For the text-containing cell, return its midpoint in [X, Y] coordinate format. 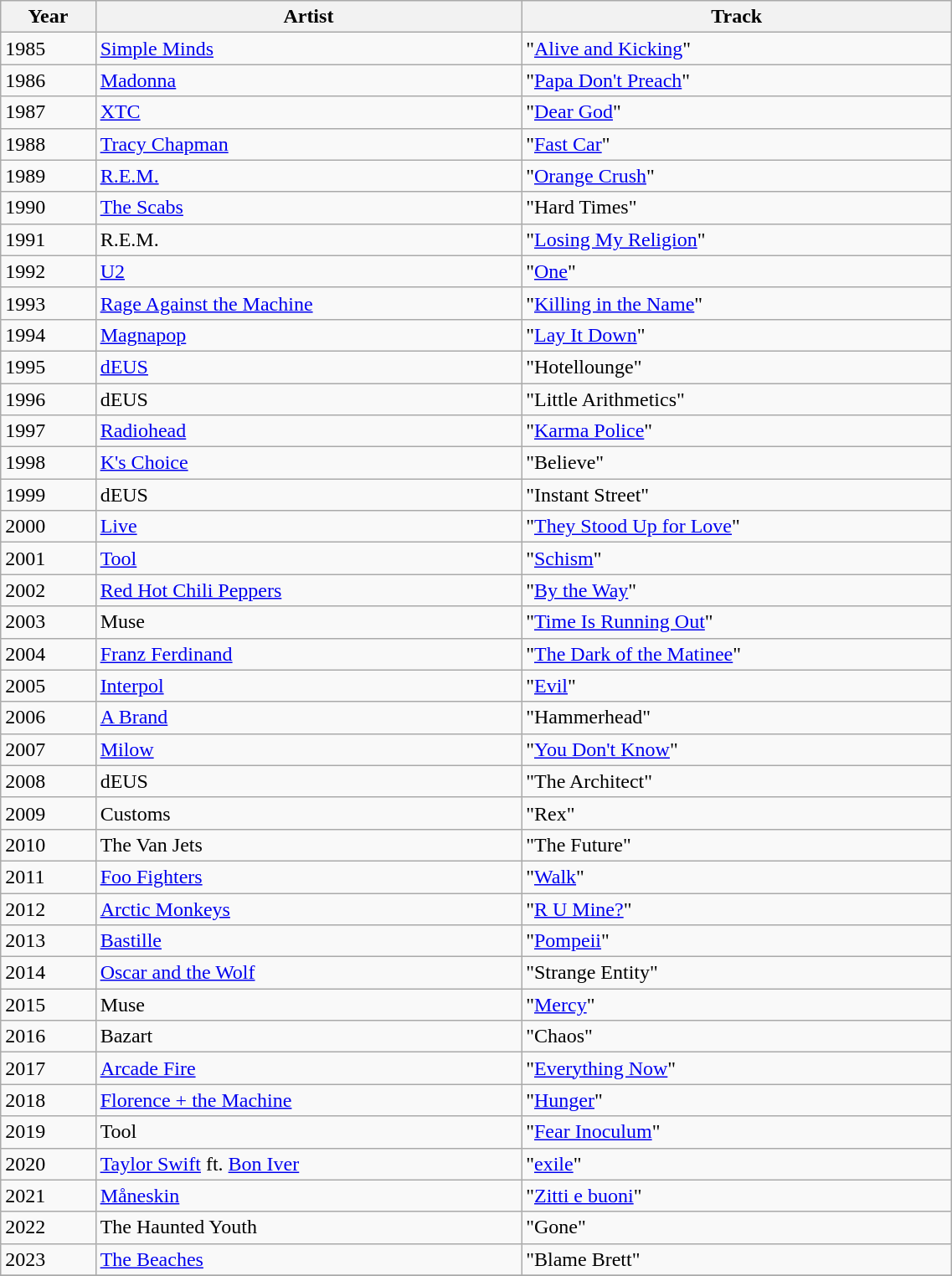
"Hammerhead" [737, 718]
1997 [49, 431]
U2 [308, 271]
1986 [49, 80]
XTC [308, 112]
2004 [49, 654]
2002 [49, 590]
"Dear God" [737, 112]
2016 [49, 1037]
The Beaches [308, 1259]
1994 [49, 335]
Bastille [308, 941]
2009 [49, 813]
Artist [308, 17]
2006 [49, 718]
1989 [49, 176]
2014 [49, 973]
Tracy Chapman [308, 144]
2015 [49, 1005]
2013 [49, 941]
2001 [49, 558]
Arctic Monkeys [308, 908]
"Mercy" [737, 1005]
"You Don't Know" [737, 749]
2007 [49, 749]
Rage Against the Machine [308, 303]
2022 [49, 1227]
Red Hot Chili Peppers [308, 590]
"Alive and Kicking" [737, 49]
2020 [49, 1164]
Madonna [308, 80]
1991 [49, 239]
Franz Ferdinand [308, 654]
"Pompeii" [737, 941]
2005 [49, 686]
"The Dark of the Matinee" [737, 654]
"Instant Street" [737, 495]
"The Architect" [737, 781]
"The Future" [737, 845]
"Walk" [737, 877]
Interpol [308, 686]
2012 [49, 908]
"Schism" [737, 558]
Year [49, 17]
Simple Minds [308, 49]
"Killing in the Name" [737, 303]
2011 [49, 877]
A Brand [308, 718]
"Hard Times" [737, 208]
Customs [308, 813]
"One" [737, 271]
"Fear Inoculum" [737, 1132]
1992 [49, 271]
1999 [49, 495]
1998 [49, 463]
The Haunted Youth [308, 1227]
"Hunger" [737, 1100]
"Strange Entity" [737, 973]
2017 [49, 1068]
"Believe" [737, 463]
"exile" [737, 1164]
2003 [49, 622]
Måneskin [308, 1196]
Milow [308, 749]
2010 [49, 845]
Bazart [308, 1037]
2019 [49, 1132]
Florence + the Machine [308, 1100]
"Time Is Running Out" [737, 622]
1993 [49, 303]
2023 [49, 1259]
"Orange Crush" [737, 176]
The Van Jets [308, 845]
"Fast Car" [737, 144]
"R U Mine?" [737, 908]
1988 [49, 144]
Foo Fighters [308, 877]
Track [737, 17]
"Gone" [737, 1227]
1987 [49, 112]
"By the Way" [737, 590]
"Karma Police" [737, 431]
2008 [49, 781]
Magnapop [308, 335]
"Blame Brett" [737, 1259]
"Evil" [737, 686]
K's Choice [308, 463]
"Zitti e buoni" [737, 1196]
"They Stood Up for Love" [737, 527]
"Everything Now" [737, 1068]
1990 [49, 208]
"Papa Don't Preach" [737, 80]
"Rex" [737, 813]
"Losing My Religion" [737, 239]
Oscar and the Wolf [308, 973]
2000 [49, 527]
2018 [49, 1100]
1985 [49, 49]
1996 [49, 399]
"Lay It Down" [737, 335]
Arcade Fire [308, 1068]
Live [308, 527]
2021 [49, 1196]
The Scabs [308, 208]
Radiohead [308, 431]
1995 [49, 367]
"Chaos" [737, 1037]
"Little Arithmetics" [737, 399]
Taylor Swift ft. Bon Iver [308, 1164]
"Hotellounge" [737, 367]
